Scan for the cell matching the given text and deliver its [x, y] coordinate at center. 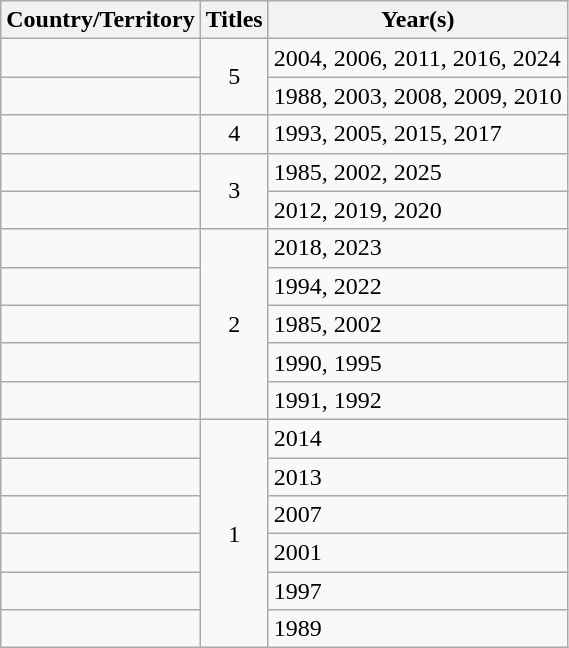
1993, 2005, 2015, 2017 [418, 134]
1985, 2002, 2025 [418, 172]
2 [234, 324]
2018, 2023 [418, 248]
2014 [418, 438]
5 [234, 77]
1989 [418, 629]
2004, 2006, 2011, 2016, 2024 [418, 58]
2007 [418, 515]
1997 [418, 591]
Titles [234, 20]
1990, 1995 [418, 362]
2001 [418, 553]
1991, 1992 [418, 400]
1985, 2002 [418, 324]
1988, 2003, 2008, 2009, 2010 [418, 96]
Country/Territory [100, 20]
1994, 2022 [418, 286]
2012, 2019, 2020 [418, 210]
1 [234, 533]
2013 [418, 477]
4 [234, 134]
Year(s) [418, 20]
3 [234, 191]
